Return (X, Y) of the center of cell containing provided text 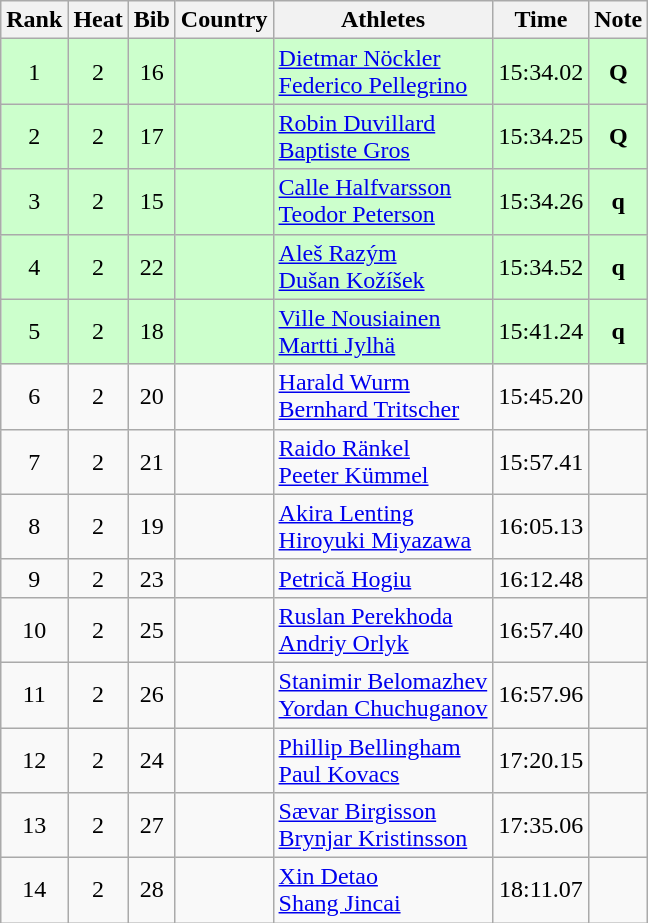
16:12.48 (541, 578)
17 (152, 136)
18 (152, 332)
4 (34, 266)
15:41.24 (541, 332)
Country (224, 20)
24 (152, 760)
Phillip BellinghamPaul Kovacs (383, 760)
Note (618, 20)
20 (152, 396)
21 (152, 462)
5 (34, 332)
11 (34, 694)
8 (34, 526)
Akira LentingHiroyuki Miyazawa (383, 526)
7 (34, 462)
12 (34, 760)
Xin DetaoShang Jincai (383, 890)
19 (152, 526)
Rank (34, 20)
27 (152, 826)
6 (34, 396)
23 (152, 578)
16 (152, 72)
3 (34, 202)
Ruslan PerekhodaAndriy Orlyk (383, 630)
26 (152, 694)
16:05.13 (541, 526)
Bib (152, 20)
14 (34, 890)
15:57.41 (541, 462)
Petrică Hogiu (383, 578)
Robin DuvillardBaptiste Gros (383, 136)
Calle HalfvarssonTeodor Peterson (383, 202)
13 (34, 826)
9 (34, 578)
15 (152, 202)
15:34.25 (541, 136)
15:34.52 (541, 266)
25 (152, 630)
Raido RänkelPeeter Kümmel (383, 462)
Dietmar NöcklerFederico Pellegrino (383, 72)
17:35.06 (541, 826)
Harald WurmBernhard Tritscher (383, 396)
22 (152, 266)
16:57.96 (541, 694)
Stanimir BelomazhevYordan Chuchuganov (383, 694)
Sævar BirgissonBrynjar Kristinsson (383, 826)
17:20.15 (541, 760)
Time (541, 20)
28 (152, 890)
15:34.02 (541, 72)
Athletes (383, 20)
15:45.20 (541, 396)
1 (34, 72)
15:34.26 (541, 202)
Aleš RazýmDušan Kožíšek (383, 266)
18:11.07 (541, 890)
Ville NousiainenMartti Jylhä (383, 332)
10 (34, 630)
16:57.40 (541, 630)
Heat (98, 20)
